Return (x, y) of the center of cell containing provided text 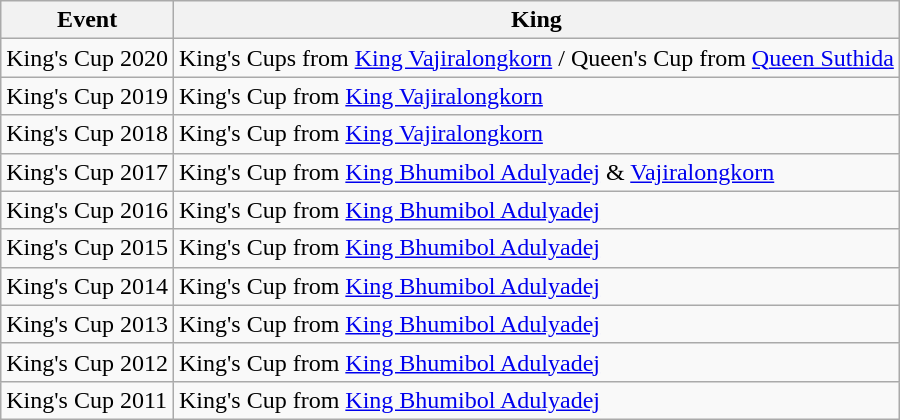
King's Cup 2020 (88, 58)
King's Cup 2013 (88, 324)
King's Cup 2019 (88, 96)
King's Cup 2018 (88, 134)
King's Cups from King Vajiralongkorn / Queen's Cup from Queen Suthida (536, 58)
King's Cup 2012 (88, 362)
King's Cup 2011 (88, 400)
King's Cup 2015 (88, 248)
King's Cup 2017 (88, 172)
King (536, 20)
Event (88, 20)
King's Cup from King Bhumibol Adulyadej & Vajiralongkorn (536, 172)
King's Cup 2014 (88, 286)
King's Cup 2016 (88, 210)
